Scan for the cell matching the given text and deliver its [X, Y] coordinate at center. 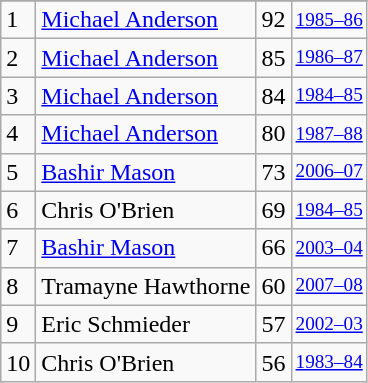
7 [18, 248]
8 [18, 286]
1986–87 [329, 58]
2003–04 [329, 248]
60 [274, 286]
Tramayne Hawthorne [146, 286]
57 [274, 324]
Eric Schmieder [146, 324]
2 [18, 58]
4 [18, 134]
1983–84 [329, 362]
9 [18, 324]
10 [18, 362]
2002–03 [329, 324]
1987–88 [329, 134]
66 [274, 248]
1985–86 [329, 20]
2007–08 [329, 286]
80 [274, 134]
1 [18, 20]
6 [18, 210]
84 [274, 96]
5 [18, 172]
92 [274, 20]
3 [18, 96]
73 [274, 172]
56 [274, 362]
69 [274, 210]
2006–07 [329, 172]
85 [274, 58]
